Identify which cell holds the provided text, then report its (x, y) central coordinate. 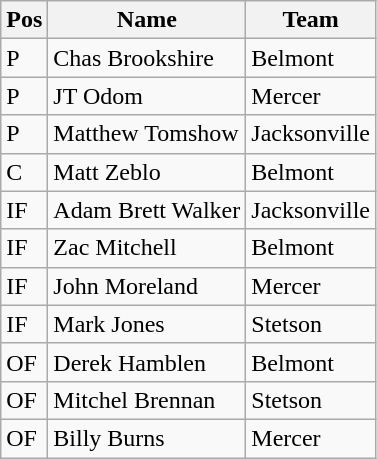
Mitchel Brennan (147, 400)
Team (311, 20)
Derek Hamblen (147, 362)
Adam Brett Walker (147, 210)
John Moreland (147, 286)
Mark Jones (147, 324)
Matthew Tomshow (147, 134)
Matt Zeblo (147, 172)
Zac Mitchell (147, 248)
C (24, 172)
Billy Burns (147, 438)
Chas Brookshire (147, 58)
Name (147, 20)
JT Odom (147, 96)
Pos (24, 20)
